Provide the (x, y) coordinate of the cell's center where the given text is located.  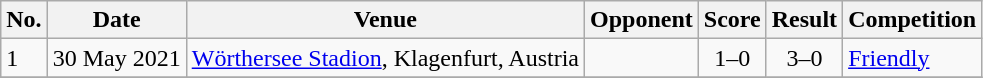
30 May 2021 (116, 58)
1–0 (732, 58)
Friendly (912, 58)
Date (116, 20)
1 (24, 58)
Wörthersee Stadion, Klagenfurt, Austria (385, 58)
3–0 (804, 58)
Venue (385, 20)
Score (732, 20)
Competition (912, 20)
No. (24, 20)
Result (804, 20)
Opponent (642, 20)
